Provide the (x, y) coordinate of the cell's center where the given text is located.  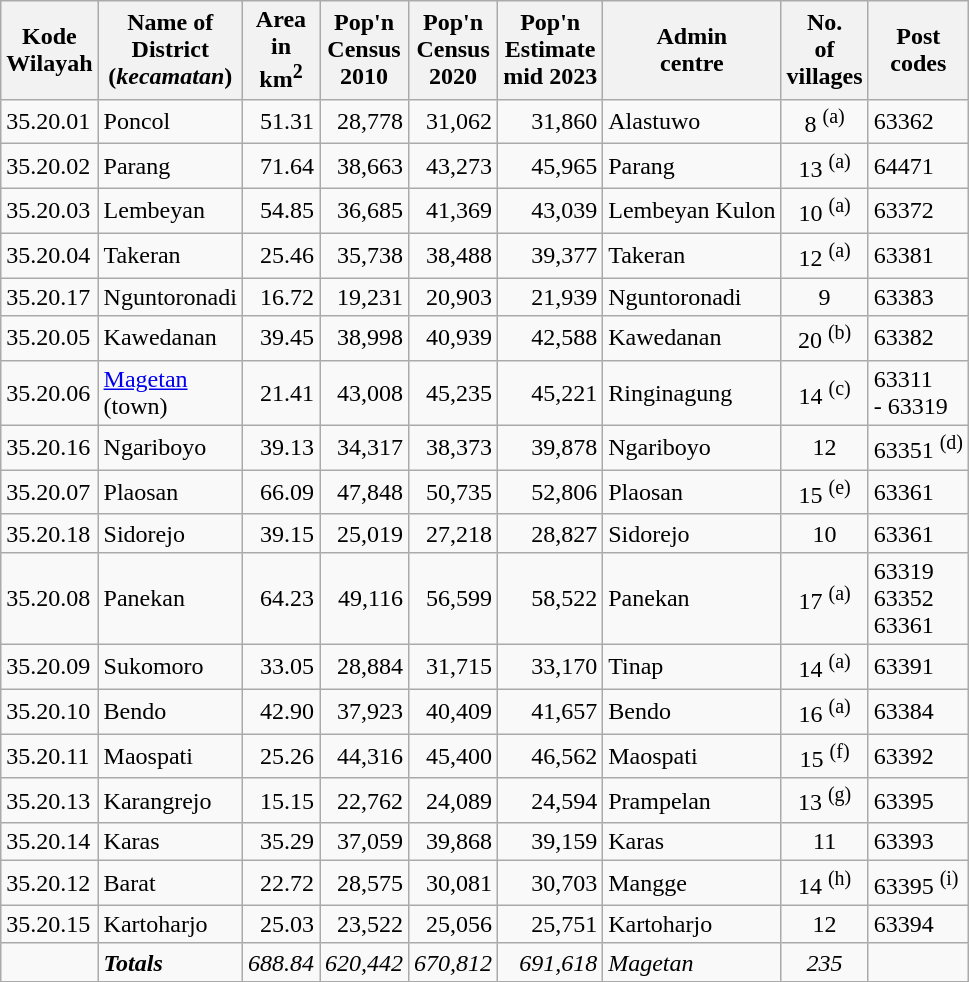
10 (824, 533)
Lembeyan Kulon (692, 210)
35.20.09 (50, 666)
43,008 (364, 392)
66.09 (280, 492)
63372 (918, 210)
45,400 (454, 756)
43,039 (550, 210)
35.20.12 (50, 884)
21,939 (550, 297)
Lembeyan (170, 210)
35.20.10 (50, 712)
Barat (170, 884)
35.20.05 (50, 338)
15 (f) (824, 756)
Tinap (692, 666)
25.03 (280, 924)
39,377 (550, 256)
39,159 (550, 842)
688.84 (280, 962)
44,316 (364, 756)
39,878 (550, 448)
Kode Wilayah (50, 50)
15 (e) (824, 492)
63362 (918, 122)
9 (824, 297)
25.26 (280, 756)
Pop'nEstimatemid 2023 (550, 50)
Sukomoro (170, 666)
20,903 (454, 297)
31,860 (550, 122)
21.41 (280, 392)
35.20.04 (50, 256)
Name ofDistrict(kecamatan) (170, 50)
35.20.02 (50, 166)
63351 (d) (918, 448)
63392 (918, 756)
35.20.07 (50, 492)
39,868 (454, 842)
16 (a) (824, 712)
35.20.01 (50, 122)
39.45 (280, 338)
38,663 (364, 166)
63384 (918, 712)
24,594 (550, 800)
25,751 (550, 924)
Pop'nCensus2010 (364, 50)
15.15 (280, 800)
46,562 (550, 756)
54.85 (280, 210)
63395 (918, 800)
36,685 (364, 210)
20 (b) (824, 338)
Ringinagung (692, 392)
35.20.03 (50, 210)
No.ofvillages (824, 50)
39.13 (280, 448)
Magetan (town) (170, 392)
12 (a) (824, 256)
13 (a) (824, 166)
41,369 (454, 210)
39.15 (280, 533)
33,170 (550, 666)
14 (a) (824, 666)
17 (a) (824, 598)
63394 (918, 924)
63391 (918, 666)
35.20.15 (50, 924)
28,884 (364, 666)
13 (g) (824, 800)
16.72 (280, 297)
42,588 (550, 338)
235 (824, 962)
11 (824, 842)
28,575 (364, 884)
25,056 (454, 924)
31,062 (454, 122)
28,778 (364, 122)
Admincentre (692, 50)
49,116 (364, 598)
691,618 (550, 962)
38,373 (454, 448)
52,806 (550, 492)
37,923 (364, 712)
58,522 (550, 598)
Mangge (692, 884)
24,089 (454, 800)
35.29 (280, 842)
35.20.06 (50, 392)
38,488 (454, 256)
45,965 (550, 166)
22,762 (364, 800)
633196335263361 (918, 598)
37,059 (364, 842)
670,812 (454, 962)
38,998 (364, 338)
40,939 (454, 338)
63395 (i) (918, 884)
27,218 (454, 533)
14 (c) (824, 392)
Postcodes (918, 50)
31,715 (454, 666)
35.20.13 (50, 800)
64471 (918, 166)
35.20.17 (50, 297)
8 (a) (824, 122)
28,827 (550, 533)
50,735 (454, 492)
35,738 (364, 256)
Magetan (692, 962)
Area in km2 (280, 50)
63393 (918, 842)
30,081 (454, 884)
Prampelan (692, 800)
25.46 (280, 256)
22.72 (280, 884)
64.23 (280, 598)
51.31 (280, 122)
63311- 63319 (918, 392)
45,221 (550, 392)
41,657 (550, 712)
23,522 (364, 924)
Alastuwo (692, 122)
63381 (918, 256)
43,273 (454, 166)
35.20.18 (50, 533)
56,599 (454, 598)
Poncol (170, 122)
47,848 (364, 492)
45,235 (454, 392)
35.20.16 (50, 448)
42.90 (280, 712)
63382 (918, 338)
Pop'nCensus2020 (454, 50)
35.20.08 (50, 598)
620,442 (364, 962)
34,317 (364, 448)
30,703 (550, 884)
35.20.14 (50, 842)
10 (a) (824, 210)
33.05 (280, 666)
Karangrejo (170, 800)
25,019 (364, 533)
35.20.11 (50, 756)
40,409 (454, 712)
14 (h) (824, 884)
19,231 (364, 297)
Totals (170, 962)
71.64 (280, 166)
63383 (918, 297)
